Identify which cell holds the provided text, then report its [x, y] central coordinate. 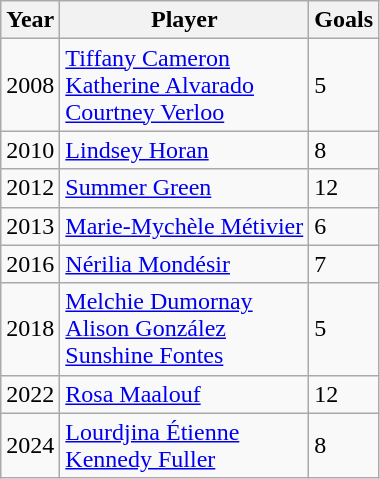
2008 [30, 85]
Rosa Maalouf [184, 394]
Lourdjina Étienne Kennedy Fuller [184, 446]
2022 [30, 394]
Tiffany Cameron Katherine Alvarado Courtney Verloo [184, 85]
Melchie Dumornay Alison González Sunshine Fontes [184, 329]
Lindsey Horan [184, 150]
Nérilia Mondésir [184, 264]
Player [184, 20]
6 [344, 226]
Marie-Mychèle Métivier [184, 226]
7 [344, 264]
2010 [30, 150]
2012 [30, 188]
2013 [30, 226]
Goals [344, 20]
2016 [30, 264]
2024 [30, 446]
Year [30, 20]
2018 [30, 329]
Summer Green [184, 188]
